Extract the (X, Y) coordinate from the center of the cell holding the provided text.  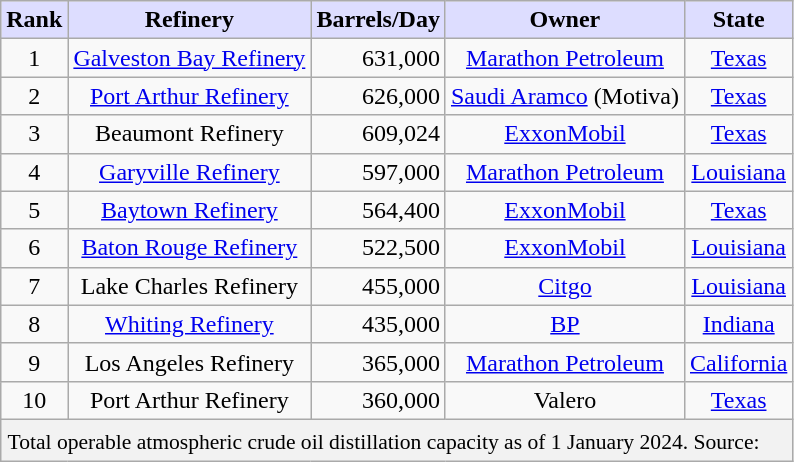
10 (34, 400)
Beaumont Refinery (190, 134)
1 (34, 58)
365,000 (378, 362)
Garyville Refinery (190, 172)
360,000 (378, 400)
Refinery (190, 20)
Valero (564, 400)
435,000 (378, 324)
5 (34, 210)
6 (34, 248)
BP (564, 324)
7 (34, 286)
Indiana (738, 324)
2 (34, 96)
Rank (34, 20)
564,400 (378, 210)
Baytown Refinery (190, 210)
597,000 (378, 172)
609,024 (378, 134)
Baton Rouge Refinery (190, 248)
4 (34, 172)
Saudi Aramco (Motiva) (564, 96)
Owner (564, 20)
Whiting Refinery (190, 324)
8 (34, 324)
Total operable atmospheric crude oil distillation capacity as of 1 January 2024. Source: (397, 440)
455,000 (378, 286)
Los Angeles Refinery (190, 362)
522,500 (378, 248)
State (738, 20)
Galveston Bay Refinery (190, 58)
626,000 (378, 96)
Barrels/Day (378, 20)
9 (34, 362)
Citgo (564, 286)
California (738, 362)
3 (34, 134)
631,000 (378, 58)
Lake Charles Refinery (190, 286)
